Find where the given text appears and provide that cell's center as [x, y] coordinate. 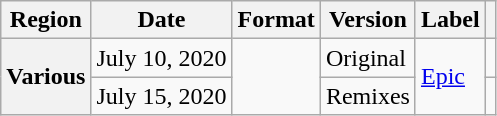
Original [368, 58]
July 10, 2020 [162, 58]
Label [450, 20]
Various [46, 77]
Remixes [368, 96]
Format [276, 20]
Epic [450, 77]
Region [46, 20]
Version [368, 20]
July 15, 2020 [162, 96]
Date [162, 20]
